Return (X, Y) of the center of cell containing provided text 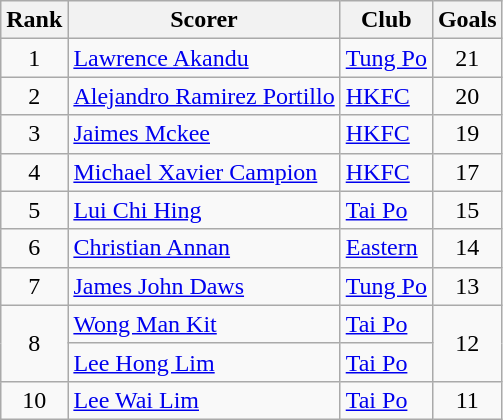
Michael Xavier Campion (204, 172)
5 (34, 210)
12 (467, 343)
20 (467, 96)
Eastern (386, 248)
Lui Chi Hing (204, 210)
Lawrence Akandu (204, 58)
Christian Annan (204, 248)
Jaimes Mckee (204, 134)
3 (34, 134)
James John Daws (204, 286)
Goals (467, 20)
15 (467, 210)
Rank (34, 20)
17 (467, 172)
6 (34, 248)
Wong Man Kit (204, 324)
Scorer (204, 20)
7 (34, 286)
Club (386, 20)
Lee Wai Lim (204, 400)
10 (34, 400)
8 (34, 343)
4 (34, 172)
19 (467, 134)
Alejandro Ramirez Portillo (204, 96)
1 (34, 58)
21 (467, 58)
14 (467, 248)
13 (467, 286)
Lee Hong Lim (204, 362)
2 (34, 96)
11 (467, 400)
